Return (X, Y) of the center of cell containing provided text 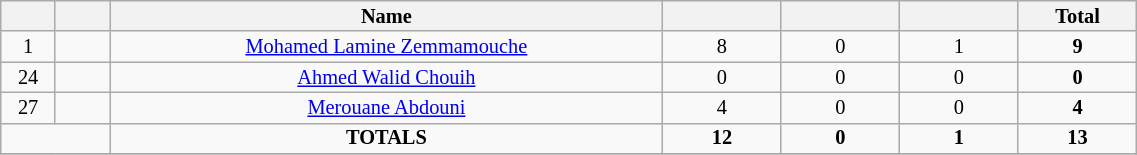
Ahmed Walid Chouih (386, 78)
Merouane Abdouni (386, 108)
Total (1078, 16)
27 (28, 108)
12 (722, 138)
9 (1078, 46)
24 (28, 78)
8 (722, 46)
13 (1078, 138)
Name (386, 16)
TOTALS (386, 138)
Mohamed Lamine Zemmamouche (386, 46)
